Output the [x, y] coordinate of the center of the cell containing the given text.  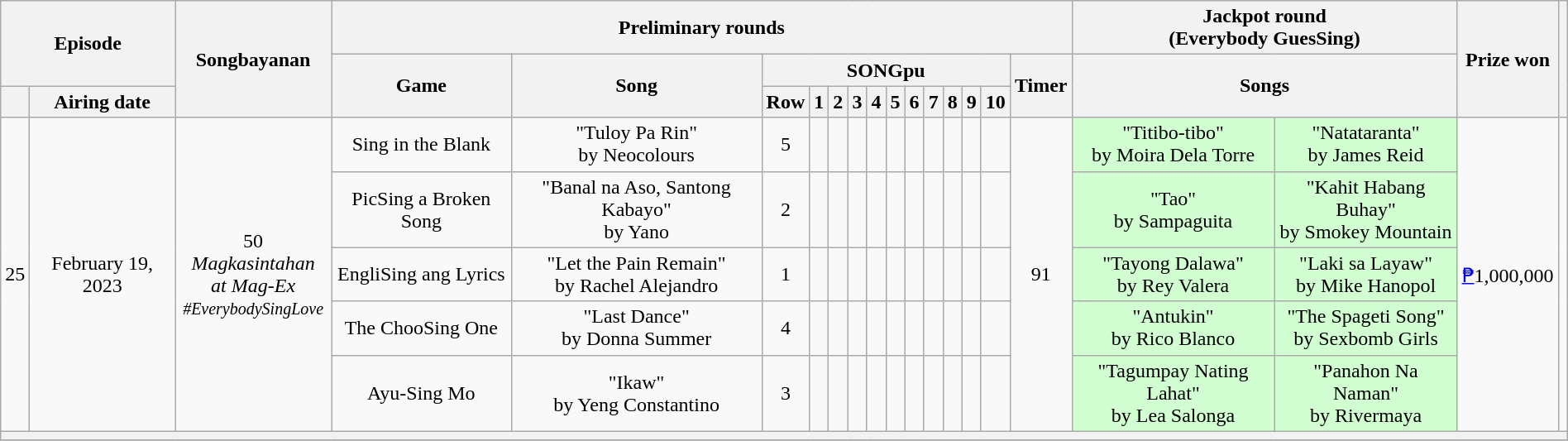
Ayu-Sing Mo [422, 393]
9 [971, 102]
"Let the Pain Remain"by Rachel Alejandro [637, 275]
50 Magkasintahanat Mag-Ex#EverybodySingLove [253, 275]
25 [15, 275]
"Ikaw"by Yeng Constantino [637, 393]
8 [953, 102]
Preliminary rounds [701, 28]
Sing in the Blank [422, 144]
"Tayong Dalawa"by Rey Valera [1173, 275]
Songbayanan [253, 60]
Prize won [1508, 60]
EngliSing ang Lyrics [422, 275]
"Banal na Aso, Santong Kabayo"by Yano [637, 209]
Episode [88, 43]
SONGpu [886, 70]
10 [996, 102]
Song [637, 86]
PicSing a Broken Song [422, 209]
"Laki sa Layaw"by Mike Hanopol [1366, 275]
The ChooSing One [422, 328]
"The Spageti Song"by Sexbomb Girls [1366, 328]
"Titibo-tibo"by Moira Dela Torre [1173, 144]
"Panahon Na Naman"by Rivermaya [1366, 393]
"Tagumpay Nating Lahat"by Lea Salonga [1173, 393]
Songs [1264, 86]
Row [786, 102]
"Kahit Habang Buhay"by Smokey Mountain [1366, 209]
6 [915, 102]
February 19, 2023 [103, 275]
"Natataranta"by James Reid [1366, 144]
"Antukin"by Rico Blanco [1173, 328]
₱1,000,000 [1508, 275]
"Tao"by Sampaguita [1173, 209]
Game [422, 86]
7 [933, 102]
Jackpot round(Everybody GuesSing) [1264, 28]
91 [1040, 275]
Timer [1040, 86]
Airing date [103, 102]
"Tuloy Pa Rin"by Neocolours [637, 144]
"Last Dance"by Donna Summer [637, 328]
